Determine the (x, y) coordinate at the center of the cell enclosing the given text.  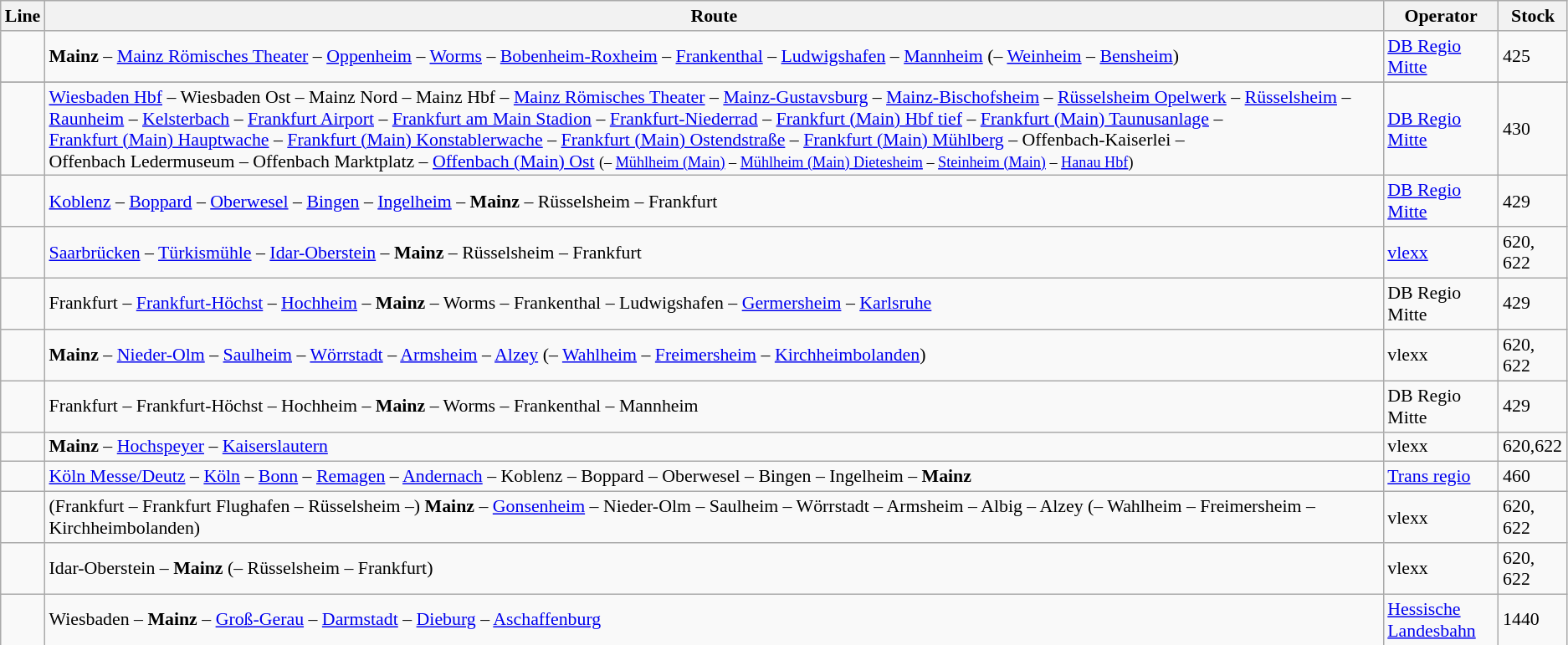
Stock (1533, 15)
Koblenz – Boppard – Oberwesel – Bingen – Ingelheim – Mainz – Rüsselsheim – Frankfurt (714, 201)
620,622 (1533, 447)
460 (1533, 476)
Wiesbaden – Mainz – Groß-Gerau – Darmstadt – Dieburg – Aschaffenburg (714, 619)
Line (23, 15)
Mainz – Hochspeyer – Kaiserslautern (714, 447)
425 (1533, 55)
Saarbrücken – Türkismühle – Idar-Oberstein – Mainz – Rüsselsheim – Frankfurt (714, 253)
430 (1533, 128)
1440 (1533, 619)
Frankfurt – Frankfurt-Höchst – Hochheim – Mainz – Worms – Frankenthal – Mannheim (714, 405)
Route (714, 15)
Köln Messe/Deutz – Köln – Bonn – Remagen – Andernach – Koblenz – Boppard – Oberwesel – Bingen – Ingelheim – Mainz (714, 476)
Idar-Oberstein – Mainz (– Rüsselsheim – Frankfurt) (714, 567)
Mainz – Mainz Römisches Theater – Oppenheim – Worms – Bobenheim-Roxheim – Frankenthal – Ludwigshafen – Mannheim (– Weinheim – Bensheim) (714, 55)
Mainz – Nieder-Olm – Saulheim – Wörrstadt – Armsheim – Alzey (– Wahlheim – Freimersheim – Kirchheimbolanden) (714, 355)
Trans regio (1441, 476)
Operator (1441, 15)
Frankfurt – Frankfurt-Höchst – Hochheim – Mainz – Worms – Frankenthal – Ludwigshafen – Germersheim – Karlsruhe (714, 303)
Hessische Landesbahn (1441, 619)
